Search for the cell housing the specified text and yield its [x, y] center coordinate. 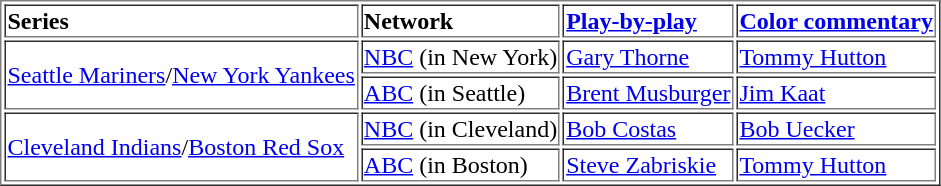
ABC (in Boston) [460, 164]
ABC (in Seattle) [460, 92]
Network [460, 20]
Bob Costas [648, 128]
Steve Zabriskie [648, 164]
NBC (in Cleveland) [460, 128]
Bob Uecker [836, 128]
Play-by-play [648, 20]
NBC (in New York) [460, 56]
Jim Kaat [836, 92]
Gary Thorne [648, 56]
Seattle Mariners/New York Yankees [180, 74]
Brent Musburger [648, 92]
Cleveland Indians/Boston Red Sox [180, 146]
Color commentary [836, 20]
Series [180, 20]
